Provide the [x, y] coordinate of the cell's center where the given text is located.  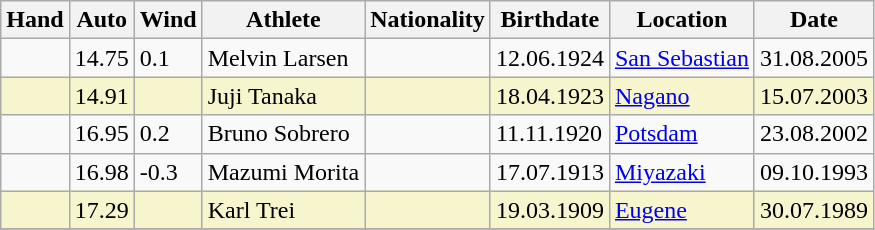
Miyazaki [682, 172]
14.75 [102, 58]
18.04.1923 [550, 96]
Location [682, 20]
16.98 [102, 172]
San Sebastian [682, 58]
17.07.1913 [550, 172]
14.91 [102, 96]
Wind [168, 20]
15.07.2003 [814, 96]
-0.3 [168, 172]
23.08.2002 [814, 134]
30.07.1989 [814, 210]
16.95 [102, 134]
Karl Trei [283, 210]
09.10.1993 [814, 172]
Date [814, 20]
Auto [102, 20]
Athlete [283, 20]
0.1 [168, 58]
31.08.2005 [814, 58]
Nationality [428, 20]
11.11.1920 [550, 134]
17.29 [102, 210]
19.03.1909 [550, 210]
Birthdate [550, 20]
Hand [35, 20]
Juji Tanaka [283, 96]
Nagano [682, 96]
Bruno Sobrero [283, 134]
Mazumi Morita [283, 172]
12.06.1924 [550, 58]
Melvin Larsen [283, 58]
0.2 [168, 134]
Eugene [682, 210]
Potsdam [682, 134]
